Search for the cell housing the specified text and yield its [X, Y] center coordinate. 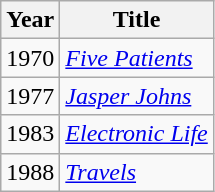
1970 [30, 58]
Five Patients [136, 58]
Jasper Johns [136, 96]
1988 [30, 172]
1977 [30, 96]
Year [30, 20]
Travels [136, 172]
Title [136, 20]
Electronic Life [136, 134]
1983 [30, 134]
